Pinpoint the cell where the given text exists, returning its (x, y) midpoint coordinate. 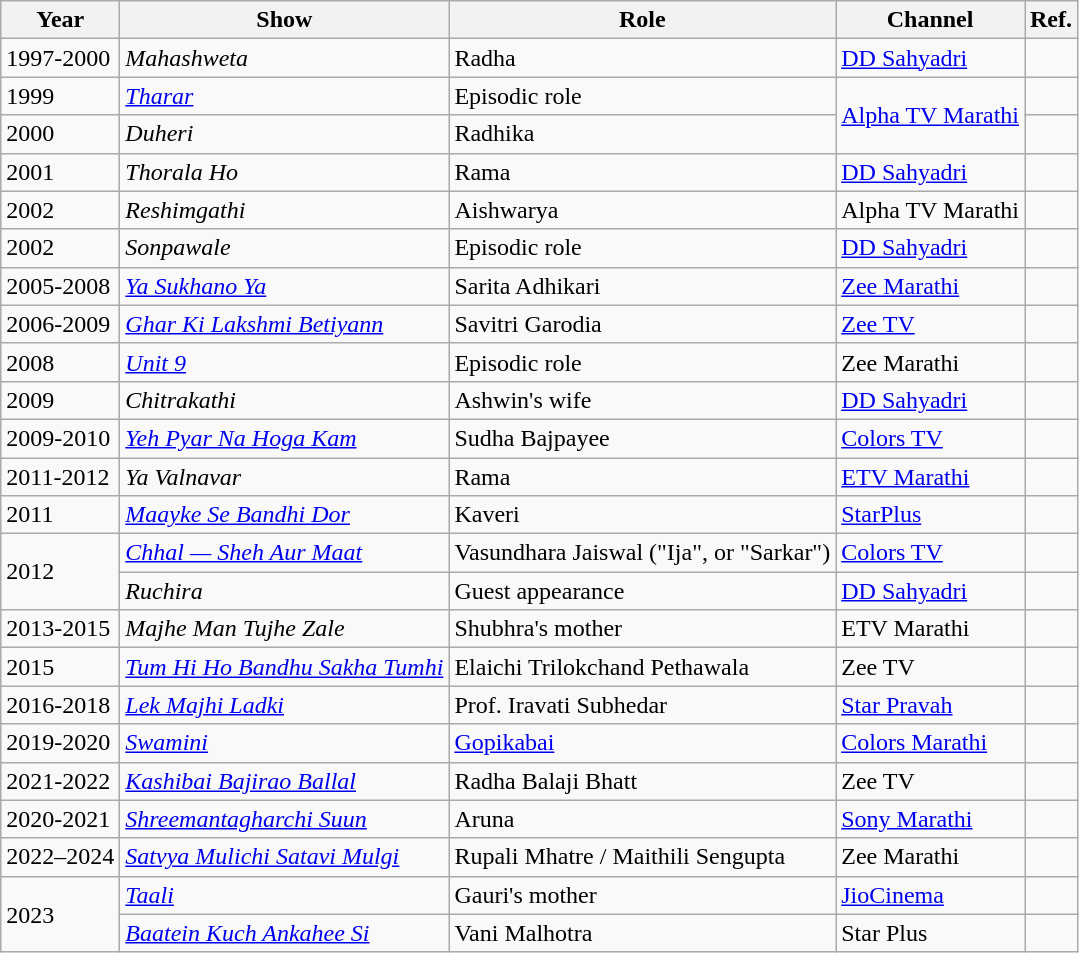
2021-2022 (60, 781)
Guest appearance (642, 591)
Prof. Iravati Subhedar (642, 705)
Maayke Se Bandhi Dor (284, 515)
Swamini (284, 743)
Majhe Man Tujhe Zale (284, 629)
Sony Marathi (930, 819)
Elaichi Trilokchand Pethawala (642, 667)
Mahashweta (284, 58)
2005-2008 (60, 286)
Reshimgathi (284, 210)
Lek Majhi Ladki (284, 705)
Thorala Ho (284, 172)
2011-2012 (60, 477)
Baatein Kuch Ankahee Si (284, 933)
Rupali Mhatre / Maithili Sengupta (642, 857)
Star Plus (930, 933)
Taali (284, 895)
Show (284, 20)
JioCinema (930, 895)
2015 (60, 667)
Shreemantagharchi Suun (284, 819)
Ruchira (284, 591)
2019-2020 (60, 743)
2000 (60, 134)
Gauri's mother (642, 895)
2016-2018 (60, 705)
1997-2000 (60, 58)
Channel (930, 20)
2023 (60, 914)
2001 (60, 172)
Sonpawale (284, 248)
Ref. (1050, 20)
2009 (60, 400)
Aruna (642, 819)
Year (60, 20)
2020-2021 (60, 819)
2011 (60, 515)
Ya Valnavar (284, 477)
Kaveri (642, 515)
1999 (60, 96)
Satvya Mulichi Satavi Mulgi (284, 857)
2013-2015 (60, 629)
Chhal — Sheh Aur Maat (284, 553)
Chitrakathi (284, 400)
2022–2024 (60, 857)
Sarita Adhikari (642, 286)
Gopikabai (642, 743)
Ghar Ki Lakshmi Betiyann (284, 324)
Vasundhara Jaiswal ("Ija", or "Sarkar") (642, 553)
Aishwarya (642, 210)
StarPlus (930, 515)
Kashibai Bajirao Ballal (284, 781)
Duheri (284, 134)
Role (642, 20)
Radha (642, 58)
2008 (60, 362)
Savitri Garodia (642, 324)
Shubhra's mother (642, 629)
2012 (60, 572)
Tum Hi Ho Bandhu Sakha Tumhi (284, 667)
Radhika (642, 134)
2006-2009 (60, 324)
Tharar (284, 96)
Yeh Pyar Na Hoga Kam (284, 438)
Ya Sukhano Ya (284, 286)
Unit 9 (284, 362)
Colors Marathi (930, 743)
2009-2010 (60, 438)
Star Pravah (930, 705)
Ashwin's wife (642, 400)
Sudha Bajpayee (642, 438)
Vani Malhotra (642, 933)
Radha Balaji Bhatt (642, 781)
